Identify which cell holds the provided text, then report its (x, y) central coordinate. 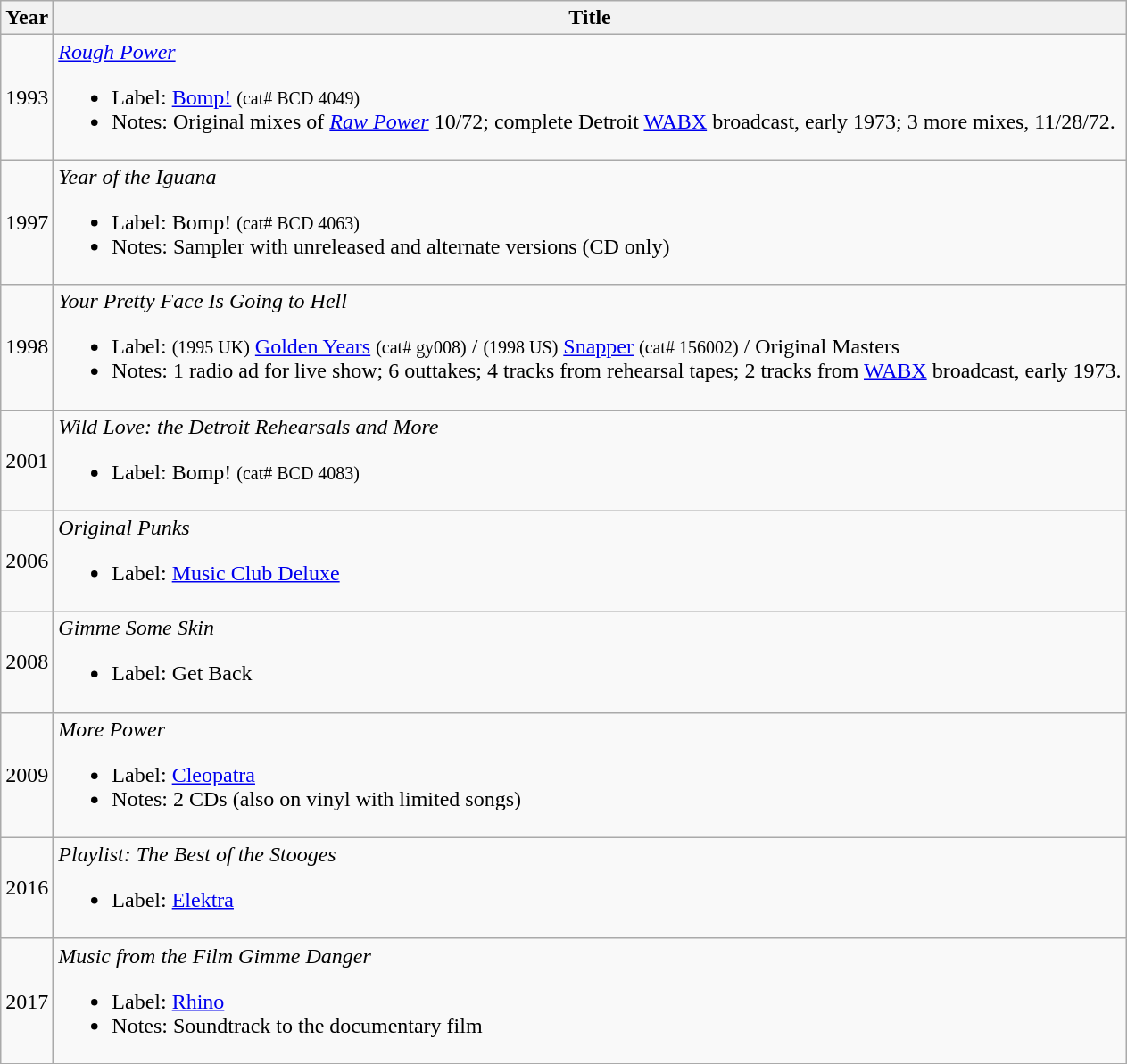
2009 (27, 775)
1997 (27, 222)
Playlist: The Best of the StoogesLabel: Elektra (590, 887)
Rough PowerLabel: Bomp! (cat# BCD 4049)Notes: Original mixes of Raw Power 10/72; complete Detroit WABX broadcast, early 1973; 3 more mixes, 11/28/72. (590, 97)
Gimme Some SkinLabel: Get Back (590, 662)
1998 (27, 347)
Original PunksLabel: Music Club Deluxe (590, 561)
Year of the IguanaLabel: Bomp! (cat# BCD 4063)Notes: Sampler with unreleased and alternate versions (CD only) (590, 222)
Title (590, 18)
2017 (27, 1001)
2006 (27, 561)
2008 (27, 662)
Year (27, 18)
2001 (27, 461)
Music from the Film Gimme DangerLabel: RhinoNotes: Soundtrack to the documentary film (590, 1001)
2016 (27, 887)
1993 (27, 97)
More PowerLabel: CleopatraNotes: 2 CDs (also on vinyl with limited songs) (590, 775)
Wild Love: the Detroit Rehearsals and MoreLabel: Bomp! (cat# BCD 4083) (590, 461)
